Locate the cell with the specified text and output its (x, y) center coordinate. 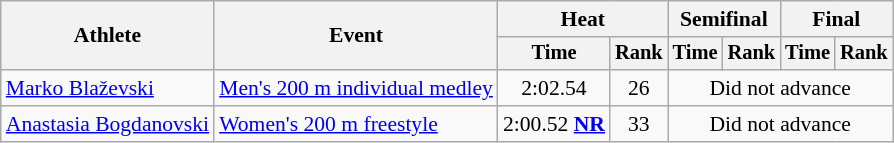
Women's 200 m freestyle (356, 124)
Heat (583, 19)
2:00.52 NR (554, 124)
Final (836, 19)
Anastasia Bogdanovski (108, 124)
Marko Blaževski (108, 88)
26 (639, 88)
Event (356, 36)
Athlete (108, 36)
33 (639, 124)
2:02.54 (554, 88)
Men's 200 m individual medley (356, 88)
Semifinal (724, 19)
